Determine the [X, Y] coordinate at the center of the cell enclosing the given text.  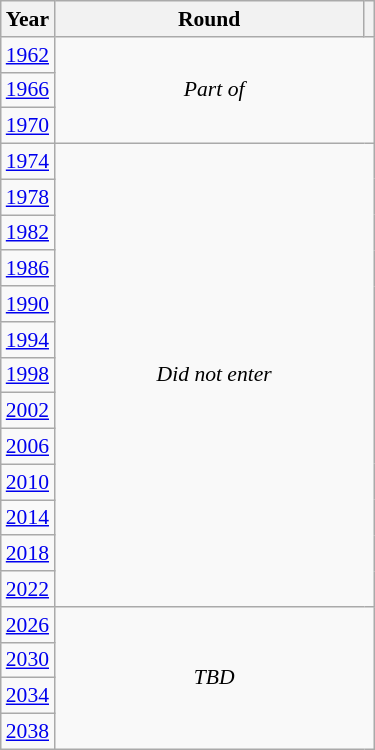
2038 [28, 732]
1978 [28, 197]
2002 [28, 411]
1974 [28, 162]
2022 [28, 589]
1982 [28, 233]
2034 [28, 696]
1994 [28, 340]
TBD [214, 678]
1990 [28, 304]
Did not enter [214, 376]
2006 [28, 447]
Year [28, 19]
1998 [28, 375]
1962 [28, 55]
1970 [28, 126]
2018 [28, 554]
1966 [28, 90]
2026 [28, 625]
Round [209, 19]
2010 [28, 482]
2030 [28, 660]
Part of [214, 90]
1986 [28, 269]
2014 [28, 518]
